Pinpoint the cell where the given text exists, returning its [x, y] midpoint coordinate. 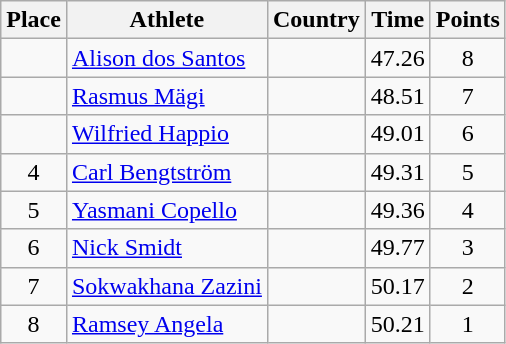
1 [468, 324]
Carl Bengtström [166, 172]
49.31 [398, 172]
3 [468, 248]
47.26 [398, 58]
Alison dos Santos [166, 58]
Rasmus Mägi [166, 96]
49.36 [398, 210]
49.77 [398, 248]
Wilfried Happio [166, 134]
Place [34, 20]
Athlete [166, 20]
Ramsey Angela [166, 324]
2 [468, 286]
48.51 [398, 96]
50.21 [398, 324]
49.01 [398, 134]
Sokwakhana Zazini [166, 286]
Yasmani Copello [166, 210]
Country [316, 20]
Nick Smidt [166, 248]
Points [468, 20]
Time [398, 20]
50.17 [398, 286]
